Capture the cell that displays the provided text and extract its (x, y) central coordinate. 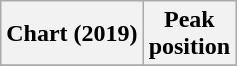
Peakposition (189, 34)
Chart (2019) (72, 34)
